Return the [X, Y] coordinate for the center point of the cell that contains the specified text.  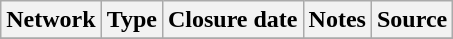
Type [132, 20]
Network [51, 20]
Notes [337, 20]
Closure date [232, 20]
Source [412, 20]
